Output the [X, Y] coordinate of the center of the cell containing the given text.  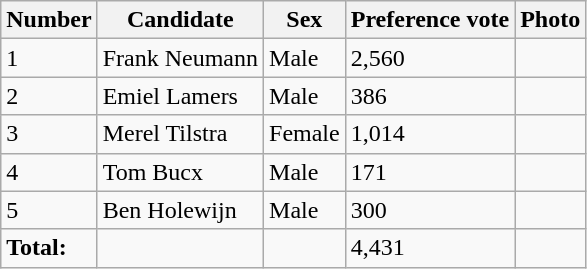
171 [430, 172]
Total: [49, 248]
Preference vote [430, 20]
4,431 [430, 248]
4 [49, 172]
2,560 [430, 58]
Number [49, 20]
5 [49, 210]
386 [430, 96]
Candidate [180, 20]
Tom Bucx [180, 172]
Ben Holewijn [180, 210]
Sex [305, 20]
2 [49, 96]
3 [49, 134]
Emiel Lamers [180, 96]
Photo [550, 20]
Merel Tilstra [180, 134]
300 [430, 210]
Female [305, 134]
1 [49, 58]
1,014 [430, 134]
Frank Neumann [180, 58]
